Pinpoint the cell where the given text exists, returning its (X, Y) midpoint coordinate. 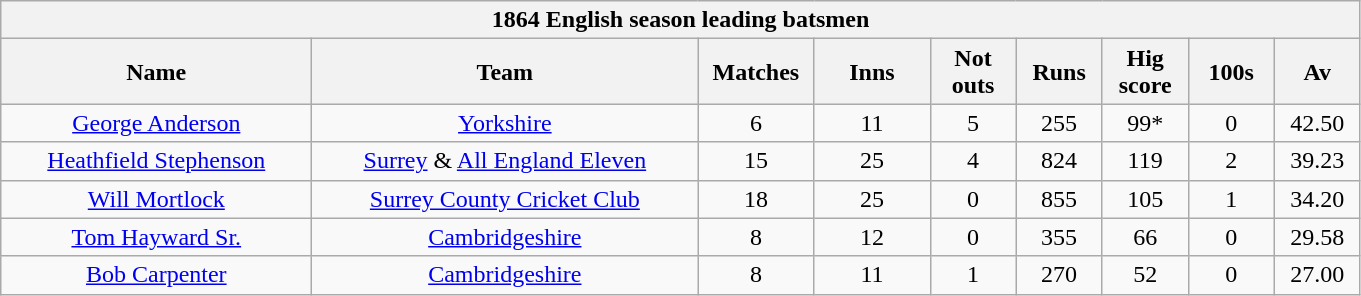
Av (1317, 72)
29.58 (1317, 237)
355 (1059, 237)
Will Mortlock (156, 199)
George Anderson (156, 123)
4 (973, 161)
Runs (1059, 72)
100s (1231, 72)
6 (756, 123)
34.20 (1317, 199)
855 (1059, 199)
Surrey & All England Eleven (505, 161)
Not outs (973, 72)
5 (973, 123)
Hig score (1145, 72)
42.50 (1317, 123)
Surrey County Cricket Club (505, 199)
270 (1059, 275)
Matches (756, 72)
Heathfield Stephenson (156, 161)
1864 English season leading batsmen (681, 20)
Name (156, 72)
Inns (872, 72)
99* (1145, 123)
52 (1145, 275)
105 (1145, 199)
2 (1231, 161)
Team (505, 72)
Tom Hayward Sr. (156, 237)
Yorkshire (505, 123)
255 (1059, 123)
15 (756, 161)
18 (756, 199)
66 (1145, 237)
27.00 (1317, 275)
12 (872, 237)
824 (1059, 161)
Bob Carpenter (156, 275)
39.23 (1317, 161)
119 (1145, 161)
